Locate the cell with the specified text and output its (X, Y) center coordinate. 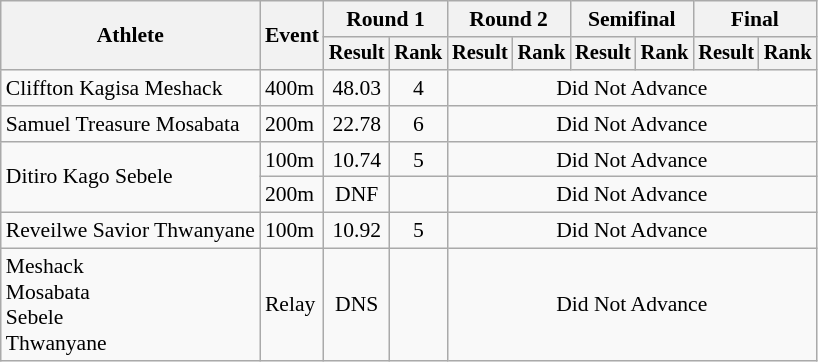
Samuel Treasure Mosabata (130, 124)
4 (418, 88)
DNS (357, 305)
Round 2 (508, 19)
Semifinal (632, 19)
Event (292, 36)
10.92 (357, 231)
Ditiro Kago Sebele (130, 178)
Relay (292, 305)
400m (292, 88)
6 (418, 124)
MeshackMosabataSebeleThwanyane (130, 305)
Cliffton Kagisa Meshack (130, 88)
48.03 (357, 88)
Reveilwe Savior Thwanyane (130, 231)
22.78 (357, 124)
10.74 (357, 160)
DNF (357, 195)
Athlete (130, 36)
Round 1 (386, 19)
Final (754, 19)
